Extract the (X, Y) coordinate from the center of the cell holding the provided text.  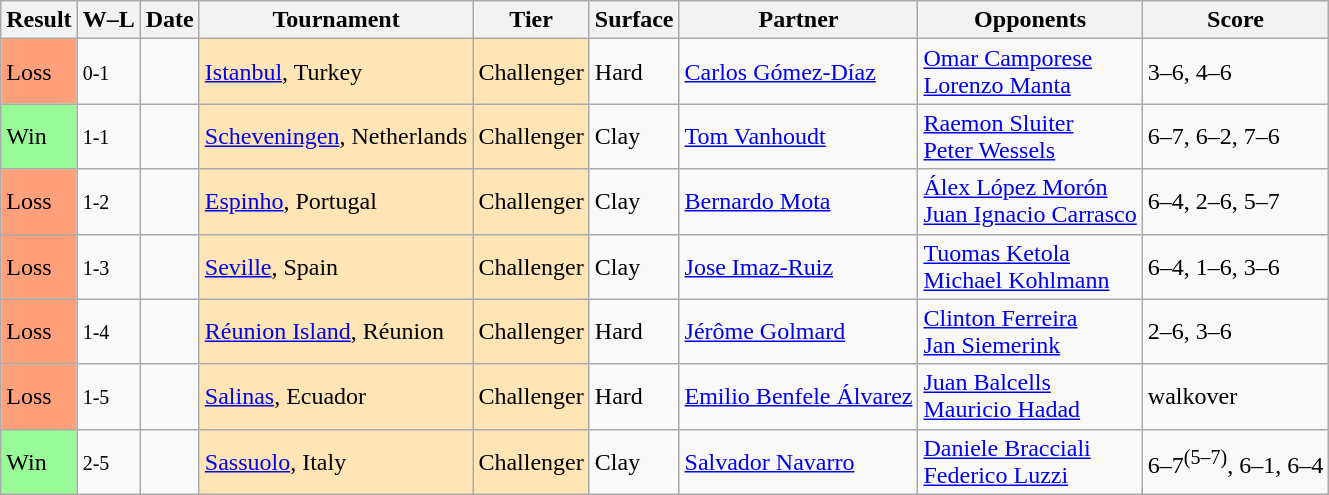
Daniele Bracciali Federico Luzzi (1030, 462)
Istanbul, Turkey (336, 72)
6–7(5–7), 6–1, 6–4 (1235, 462)
Seville, Spain (336, 266)
Sassuolo, Italy (336, 462)
2-5 (108, 462)
Opponents (1030, 20)
Tier (531, 20)
Bernardo Mota (798, 202)
Jose Imaz-Ruiz (798, 266)
Salinas, Ecuador (336, 396)
Carlos Gómez-Díaz (798, 72)
Score (1235, 20)
6–4, 2–6, 5–7 (1235, 202)
Tuomas Ketola Michael Kohlmann (1030, 266)
6–7, 6–2, 7–6 (1235, 136)
1-4 (108, 332)
3–6, 4–6 (1235, 72)
Raemon Sluiter Peter Wessels (1030, 136)
Clinton Ferreira Jan Siemerink (1030, 332)
walkover (1235, 396)
Salvador Navarro (798, 462)
2–6, 3–6 (1235, 332)
1-2 (108, 202)
Réunion Island, Réunion (336, 332)
1-3 (108, 266)
6–4, 1–6, 3–6 (1235, 266)
1-1 (108, 136)
Juan Balcells Mauricio Hadad (1030, 396)
Álex López Morón Juan Ignacio Carrasco (1030, 202)
Scheveningen, Netherlands (336, 136)
Date (170, 20)
Emilio Benfele Álvarez (798, 396)
Jérôme Golmard (798, 332)
1-5 (108, 396)
Partner (798, 20)
0-1 (108, 72)
Espinho, Portugal (336, 202)
Tournament (336, 20)
Tom Vanhoudt (798, 136)
Result (39, 20)
W–L (108, 20)
Omar Camporese Lorenzo Manta (1030, 72)
Surface (634, 20)
